Extract the [x, y] coordinate from the center of the cell holding the provided text.  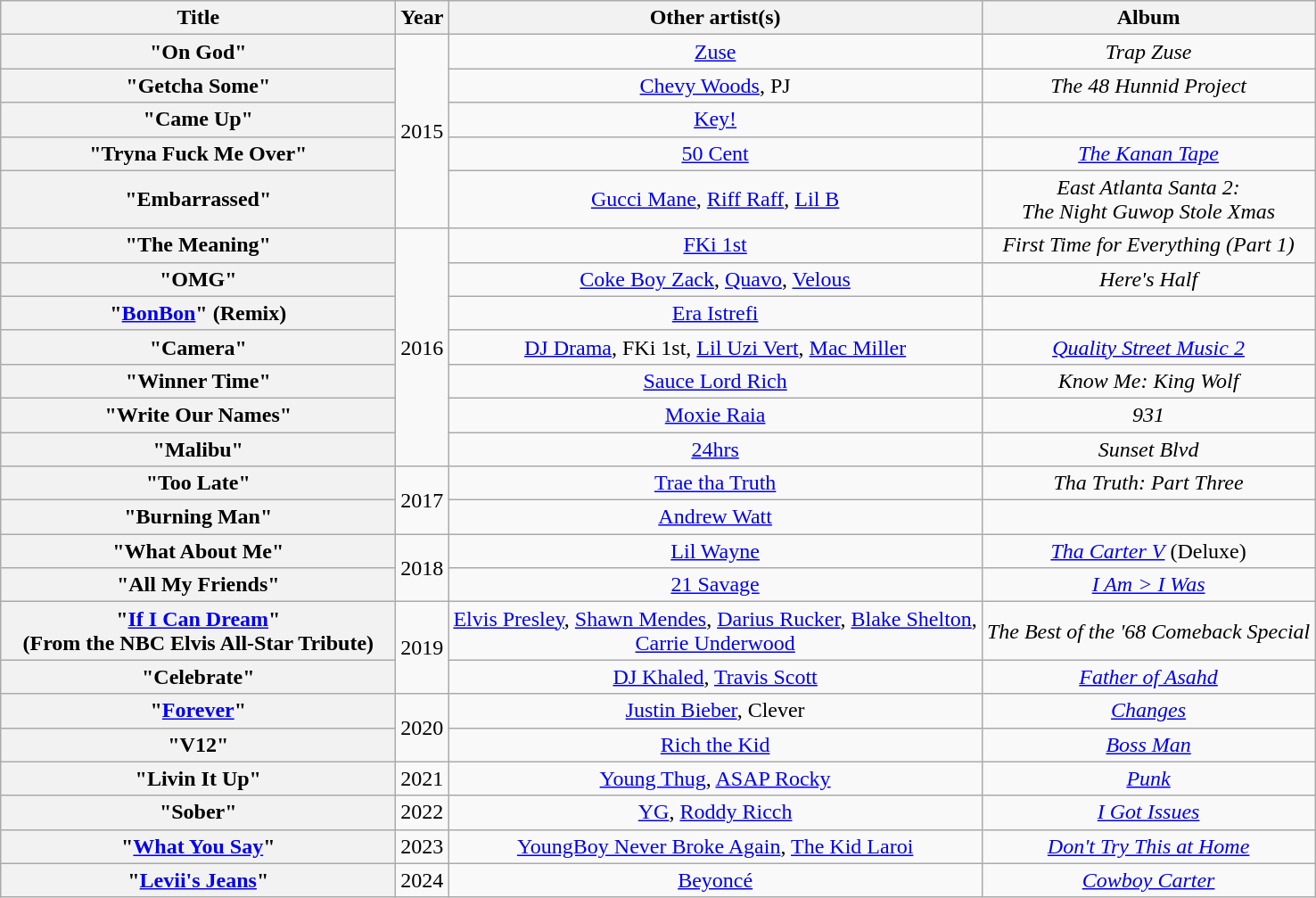
FKi 1st [715, 245]
"Winner Time" [198, 381]
"BonBon" (Remix) [198, 313]
2019 [423, 647]
Rich the Kid [715, 745]
Young Thug, ASAP Rocky [715, 779]
"Came Up" [198, 119]
"Too Late" [198, 483]
Lil Wayne [715, 551]
"What About Me" [198, 551]
Punk [1148, 779]
2021 [423, 779]
"Write Our Names" [198, 415]
2022 [423, 812]
YG, Roddy Ricch [715, 812]
"Celebrate" [198, 677]
The Kanan Tape [1148, 153]
2020 [423, 728]
21 Savage [715, 585]
Tha Carter V (Deluxe) [1148, 551]
"The Meaning" [198, 245]
Sauce Lord Rich [715, 381]
Gucci Mane, Riff Raff, Lil B [715, 200]
2015 [423, 132]
Sunset Blvd [1148, 449]
"If I Can Dream" (From the NBC Elvis All-Star Tribute) [198, 631]
Tha Truth: Part Three [1148, 483]
"All My Friends" [198, 585]
2023 [423, 846]
I Am > I Was [1148, 585]
"Camera" [198, 347]
DJ Khaled, Travis Scott [715, 677]
Album [1148, 18]
"V12" [198, 745]
24hrs [715, 449]
"Livin It Up" [198, 779]
Boss Man [1148, 745]
"Forever" [198, 711]
Don't Try This at Home [1148, 846]
"Getcha Some" [198, 86]
"Tryna Fuck Me Over" [198, 153]
2017 [423, 500]
Justin Bieber, Clever [715, 711]
Beyoncé [715, 880]
Father of Asahd [1148, 677]
Changes [1148, 711]
Era Istrefi [715, 313]
"On God" [198, 52]
"OMG" [198, 279]
"What You Say" [198, 846]
Quality Street Music 2 [1148, 347]
Zuse [715, 52]
"Burning Man" [198, 517]
2024 [423, 880]
931 [1148, 415]
"Embarrassed" [198, 200]
"Levii's Jeans" [198, 880]
Other artist(s) [715, 18]
Know Me: King Wolf [1148, 381]
Elvis Presley, Shawn Mendes, Darius Rucker, Blake Shelton, Carrie Underwood [715, 631]
DJ Drama, FKi 1st, Lil Uzi Vert, Mac Miller [715, 347]
Chevy Woods, PJ [715, 86]
First Time for Everything (Part 1) [1148, 245]
2016 [423, 347]
Cowboy Carter [1148, 880]
Andrew Watt [715, 517]
"Sober" [198, 812]
50 Cent [715, 153]
I Got Issues [1148, 812]
"Malibu" [198, 449]
Trap Zuse [1148, 52]
Trae tha Truth [715, 483]
YoungBoy Never Broke Again, The Kid Laroi [715, 846]
Here's Half [1148, 279]
Year [423, 18]
Coke Boy Zack, Quavo, Velous [715, 279]
2018 [423, 568]
The Best of the '68 Comeback Special [1148, 631]
Title [198, 18]
Moxie Raia [715, 415]
Key! [715, 119]
The 48 Hunnid Project [1148, 86]
East Atlanta Santa 2: The Night Guwop Stole Xmas [1148, 200]
